Find where the given text appears and provide that cell's center as [x, y] coordinate. 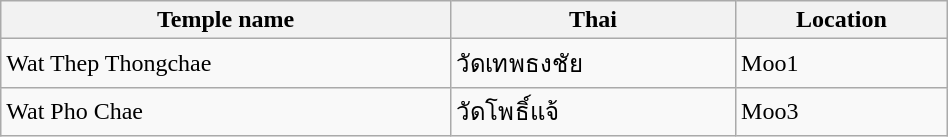
Moo1 [842, 64]
Thai [592, 20]
Temple name [226, 20]
วัดเทพธงชัย [592, 64]
Wat Thep Thongchae [226, 64]
Wat Pho Chae [226, 112]
Location [842, 20]
วัดโพธิ์แจ้ [592, 112]
Moo3 [842, 112]
